Provide the (X, Y) coordinate of the cell's center where the given text is located.  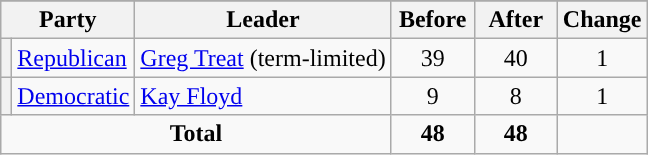
Leader (263, 20)
Republican (74, 58)
Total (196, 134)
9 (432, 96)
Democratic (74, 96)
39 (432, 58)
8 (516, 96)
Kay Floyd (263, 96)
Change (602, 20)
After (516, 20)
Before (432, 20)
Party (68, 20)
Greg Treat (term-limited) (263, 58)
40 (516, 58)
